Capture the cell that displays the provided text and extract its (X, Y) central coordinate. 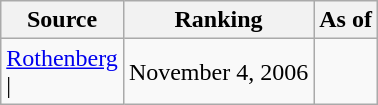
Source (62, 20)
Rothenberg| (62, 72)
As of (346, 20)
November 4, 2006 (218, 72)
Ranking (218, 20)
